Output the [X, Y] coordinate of the center of the cell containing the given text.  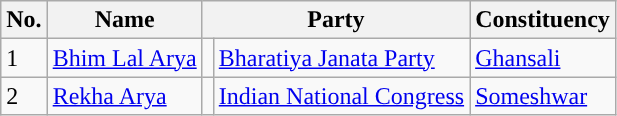
Indian National Congress [341, 96]
2 [24, 96]
Ghansali [543, 58]
Someshwar [543, 96]
Constituency [543, 20]
No. [24, 20]
Name [124, 20]
Bhim Lal Arya [124, 58]
1 [24, 58]
Party [336, 20]
Bharatiya Janata Party [341, 58]
Rekha Arya [124, 96]
